Output the (X, Y) coordinate of the center of the cell containing the given text.  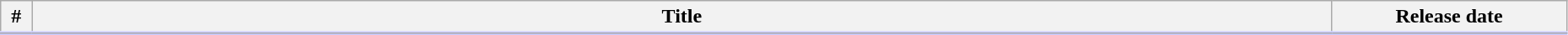
Title (682, 17)
Release date (1449, 17)
# (17, 17)
